Provide the [X, Y] coordinate of the cell's center where the given text is located.  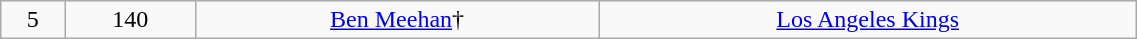
5 [33, 20]
Los Angeles Kings [868, 20]
Ben Meehan† [398, 20]
140 [130, 20]
